Detect which cell encompasses the target text, then output its (X, Y) center coordinate. 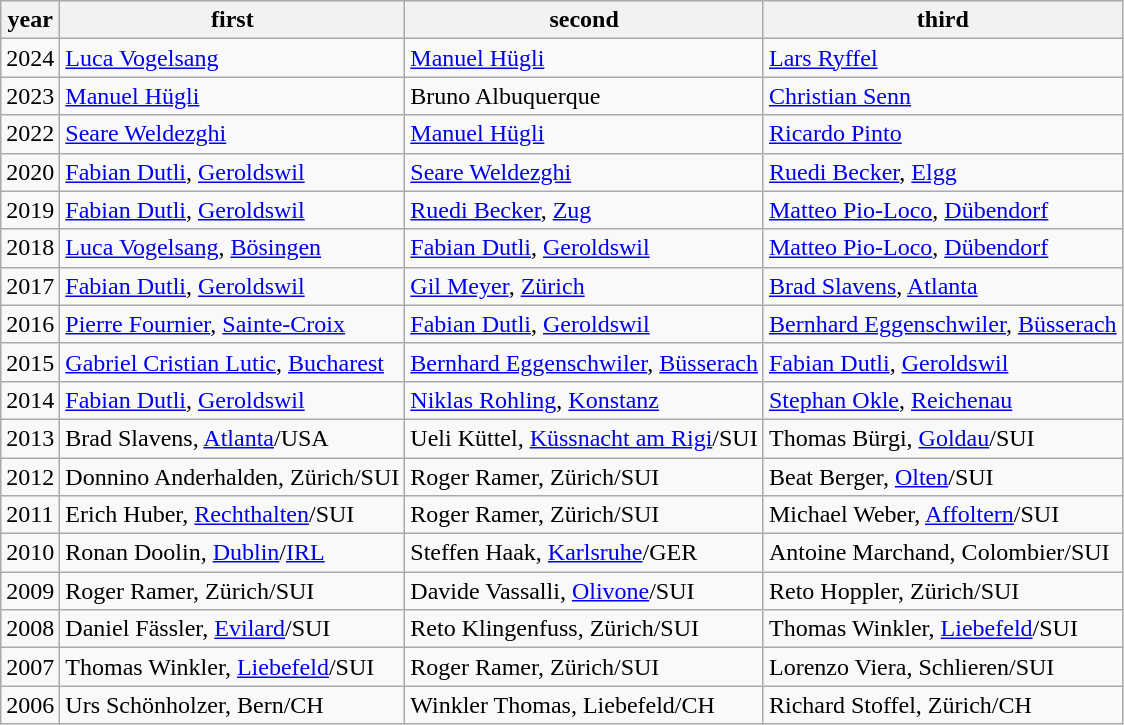
Urs Schönholzer, Bern/CH (232, 705)
Luca Vogelsang, Bösingen (232, 248)
2017 (30, 286)
Brad Slavens, Atlanta (942, 286)
first (232, 20)
Ricardo Pinto (942, 134)
2011 (30, 515)
2008 (30, 629)
Thomas Bürgi, Goldau/SUI (942, 438)
Steffen Haak, Karlsruhe/GER (584, 553)
Reto Klingenfuss, Zürich/SUI (584, 629)
2014 (30, 400)
Davide Vassalli, Olivone/SUI (584, 591)
Richard Stoffel, Zürich/CH (942, 705)
Daniel Fässler, Evilard/SUI (232, 629)
2010 (30, 553)
2018 (30, 248)
Gabriel Cristian Lutic, Bucharest (232, 362)
year (30, 20)
Gil Meyer, Zürich (584, 286)
Niklas Rohling, Konstanz (584, 400)
2012 (30, 477)
Ronan Doolin, Dublin/IRL (232, 553)
Ruedi Becker, Zug (584, 210)
third (942, 20)
Reto Hoppler, Zürich/SUI (942, 591)
Ruedi Becker, Elgg (942, 172)
2024 (30, 58)
Antoine Marchand, Colombier/SUI (942, 553)
2020 (30, 172)
2007 (30, 667)
2013 (30, 438)
Beat Berger, Olten/SUI (942, 477)
2006 (30, 705)
Michael Weber, Affoltern/SUI (942, 515)
Brad Slavens, Atlanta/USA (232, 438)
second (584, 20)
Stephan Okle, Reichenau (942, 400)
Donnino Anderhalden, Zürich/SUI (232, 477)
2023 (30, 96)
Lorenzo Viera, Schlieren/SUI (942, 667)
2019 (30, 210)
Ueli Küttel, Küssnacht am Rigi/SUI (584, 438)
Lars Ryffel (942, 58)
Pierre Fournier, Sainte-Croix (232, 324)
2016 (30, 324)
2015 (30, 362)
Winkler Thomas, Liebefeld/CH (584, 705)
Bruno Albuquerque (584, 96)
Luca Vogelsang (232, 58)
Christian Senn (942, 96)
2009 (30, 591)
2022 (30, 134)
Erich Huber, Rechthalten/SUI (232, 515)
